Find where the given text appears and provide that cell's center as (X, Y) coordinate. 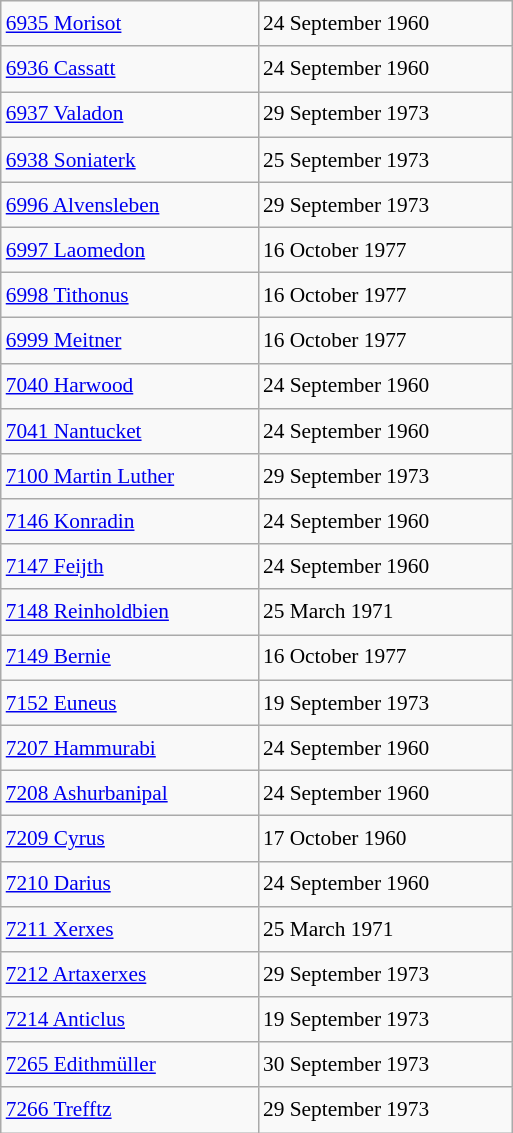
7266 Trefftz (130, 1110)
7152 Euneus (130, 702)
7149 Bernie (130, 658)
6999 Meitner (130, 340)
7040 Harwood (130, 386)
7214 Anticlus (130, 1020)
7212 Artaxerxes (130, 974)
7210 Darius (130, 884)
6935 Morisot (130, 24)
7100 Martin Luther (130, 476)
7209 Cyrus (130, 838)
7148 Reinholdbien (130, 612)
7265 Edithmüller (130, 1064)
7207 Hammurabi (130, 748)
6997 Laomedon (130, 250)
6998 Tithonus (130, 296)
30 September 1973 (385, 1064)
7208 Ashurbanipal (130, 792)
7147 Feijth (130, 566)
25 September 1973 (385, 160)
6936 Cassatt (130, 68)
7211 Xerxes (130, 928)
6938 Soniaterk (130, 160)
7146 Konradin (130, 522)
6996 Alvensleben (130, 204)
7041 Nantucket (130, 430)
17 October 1960 (385, 838)
6937 Valadon (130, 114)
